Return the (x, y) coordinate for the center point of the cell that contains the specified text.  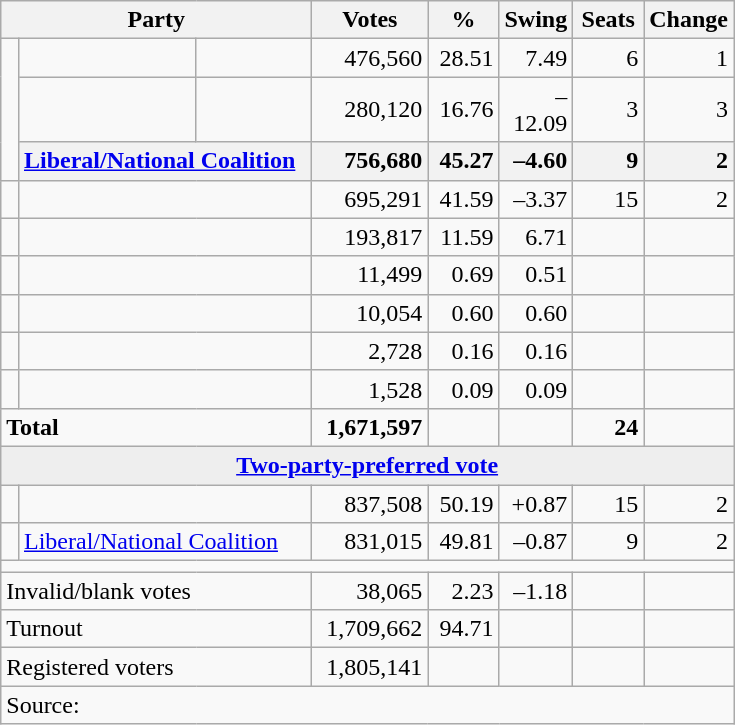
–4.60 (536, 161)
Swing (536, 20)
0.51 (536, 275)
+0.87 (536, 503)
45.27 (464, 161)
24 (608, 427)
1,805,141 (370, 667)
1 (689, 58)
756,680 (370, 161)
Invalid/blank votes (156, 591)
–3.37 (536, 199)
Turnout (156, 629)
16.76 (464, 110)
% (464, 20)
Two-party-preferred vote (368, 465)
1,528 (370, 389)
Seats (608, 20)
6.71 (536, 237)
1,671,597 (370, 427)
28.51 (464, 58)
2.23 (464, 591)
50.19 (464, 503)
–0.87 (536, 542)
695,291 (370, 199)
94.71 (464, 629)
Party (156, 20)
6 (608, 58)
280,120 (370, 110)
38,065 (370, 591)
Change (689, 20)
Votes (370, 20)
11.59 (464, 237)
–12.09 (536, 110)
476,560 (370, 58)
Registered voters (156, 667)
837,508 (370, 503)
Total (156, 427)
7.49 (536, 58)
1,709,662 (370, 629)
Source: (368, 705)
11,499 (370, 275)
10,054 (370, 313)
49.81 (464, 542)
831,015 (370, 542)
193,817 (370, 237)
41.59 (464, 199)
0.69 (464, 275)
2,728 (370, 351)
–1.18 (536, 591)
